Find where the given text appears and provide that cell's center as (X, Y) coordinate. 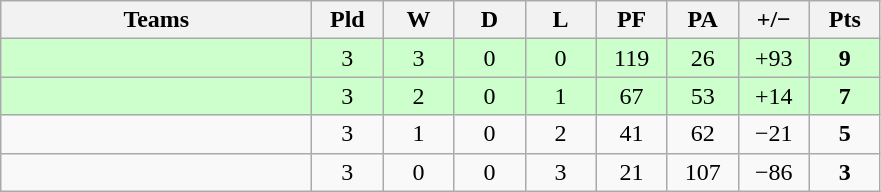
53 (702, 96)
−86 (774, 172)
5 (844, 134)
+/− (774, 20)
D (490, 20)
L (560, 20)
26 (702, 58)
Pld (348, 20)
7 (844, 96)
62 (702, 134)
9 (844, 58)
21 (632, 172)
Pts (844, 20)
119 (632, 58)
PA (702, 20)
+93 (774, 58)
PF (632, 20)
67 (632, 96)
+14 (774, 96)
W (418, 20)
−21 (774, 134)
Teams (156, 20)
107 (702, 172)
41 (632, 134)
